Determine the (X, Y) coordinate at the center of the cell enclosing the given text.  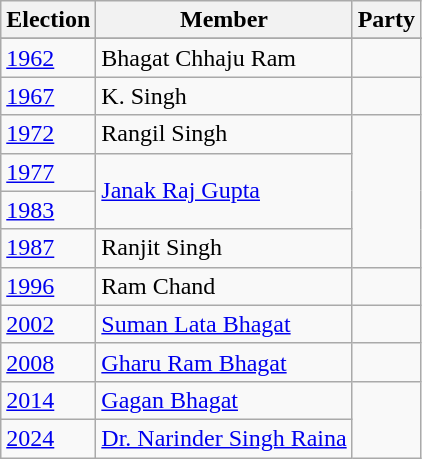
Member (224, 20)
2008 (48, 362)
Gharu Ram Bhagat (224, 362)
1967 (48, 96)
Ranjit Singh (224, 248)
1996 (48, 286)
1972 (48, 134)
Janak Raj Gupta (224, 191)
Election (48, 20)
2002 (48, 324)
Rangil Singh (224, 134)
Party (386, 20)
1983 (48, 210)
K. Singh (224, 96)
2014 (48, 400)
Bhagat Chhaju Ram (224, 58)
Gagan Bhagat (224, 400)
2024 (48, 438)
1987 (48, 248)
Ram Chand (224, 286)
1977 (48, 172)
Dr. Narinder Singh Raina (224, 438)
Suman Lata Bhagat (224, 324)
1962 (48, 58)
